Provide the (x, y) coordinate of the cell's center where the given text is located.  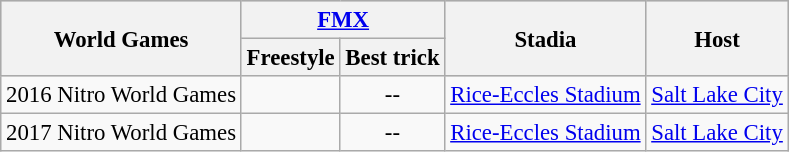
Freestyle (290, 58)
Host (717, 38)
2017 Nitro World Games (122, 133)
Stadia (546, 38)
FMX (343, 20)
Best trick (392, 58)
World Games (122, 38)
2016 Nitro World Games (122, 95)
